Identify which cell holds the provided text, then report its [x, y] central coordinate. 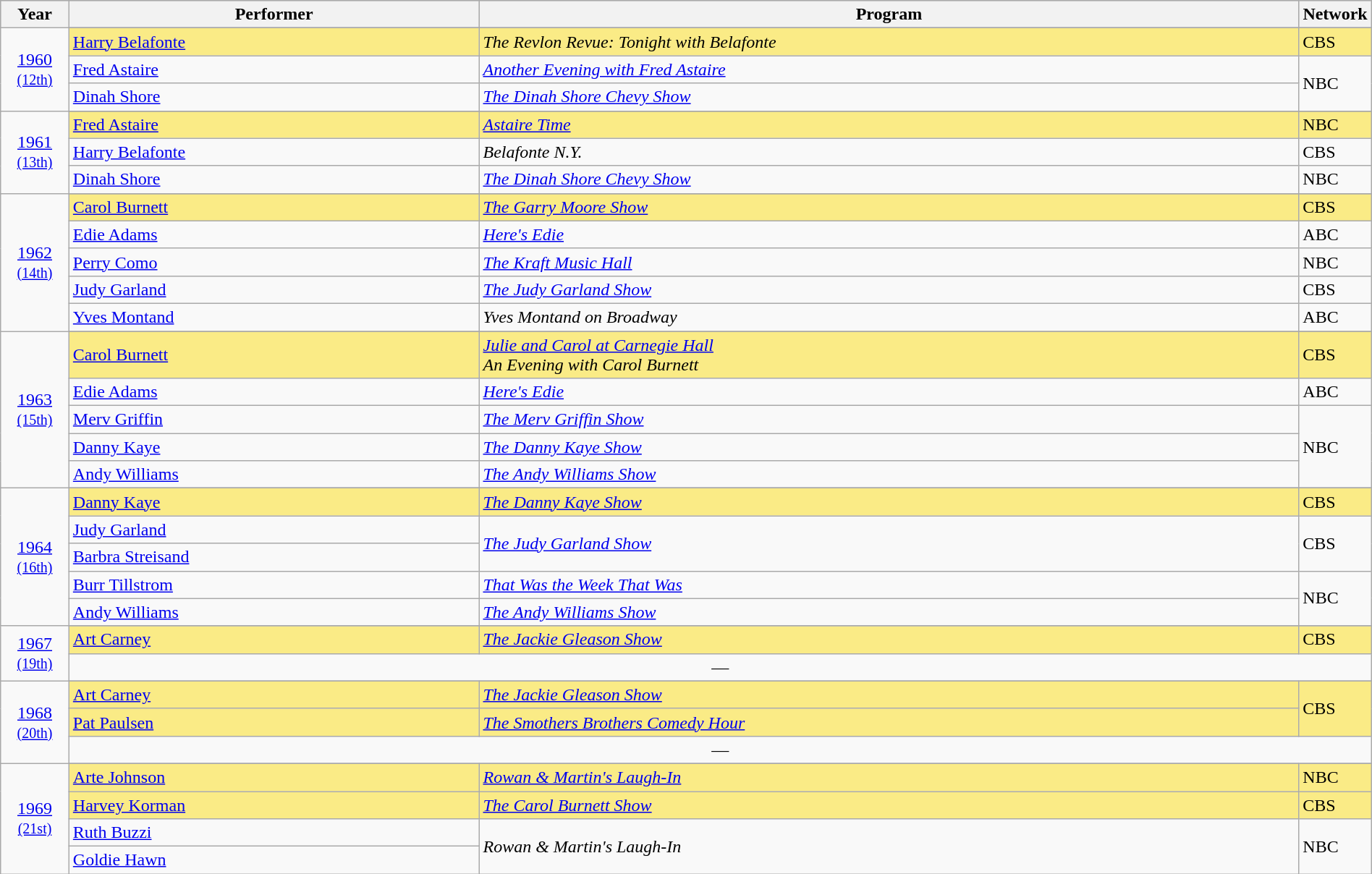
Burr Tillstrom [274, 585]
Belafonte N.Y. [889, 152]
The Carol Burnett Show [889, 805]
1960(12th) [35, 69]
Julie and Carol at Carnegie Hall An Evening with Carol Burnett [889, 355]
Yves Montand [274, 317]
Program [889, 14]
The Kraft Music Hall [889, 262]
1969(21st) [35, 818]
1967(19th) [35, 653]
Goldie Hawn [274, 860]
1961(13th) [35, 152]
Another Evening with Fred Astaire [889, 69]
1962(14th) [35, 262]
1963(15th) [35, 410]
Merv Griffin [274, 420]
The Merv Griffin Show [889, 420]
1964(16th) [35, 557]
Perry Como [274, 262]
Year [35, 14]
Ruth Buzzi [274, 833]
Astaire Time [889, 124]
Barbra Streisand [274, 557]
Network [1335, 14]
Pat Paulsen [274, 722]
Yves Montand on Broadway [889, 317]
1968(20th) [35, 722]
The Smothers Brothers Comedy Hour [889, 722]
The Garry Moore Show [889, 207]
That Was the Week That Was [889, 585]
The Revlon Revue: Tonight with Belafonte [889, 42]
Performer [274, 14]
Harvey Korman [274, 805]
Arte Johnson [274, 777]
